Scan for the cell matching the given text and deliver its [x, y] coordinate at center. 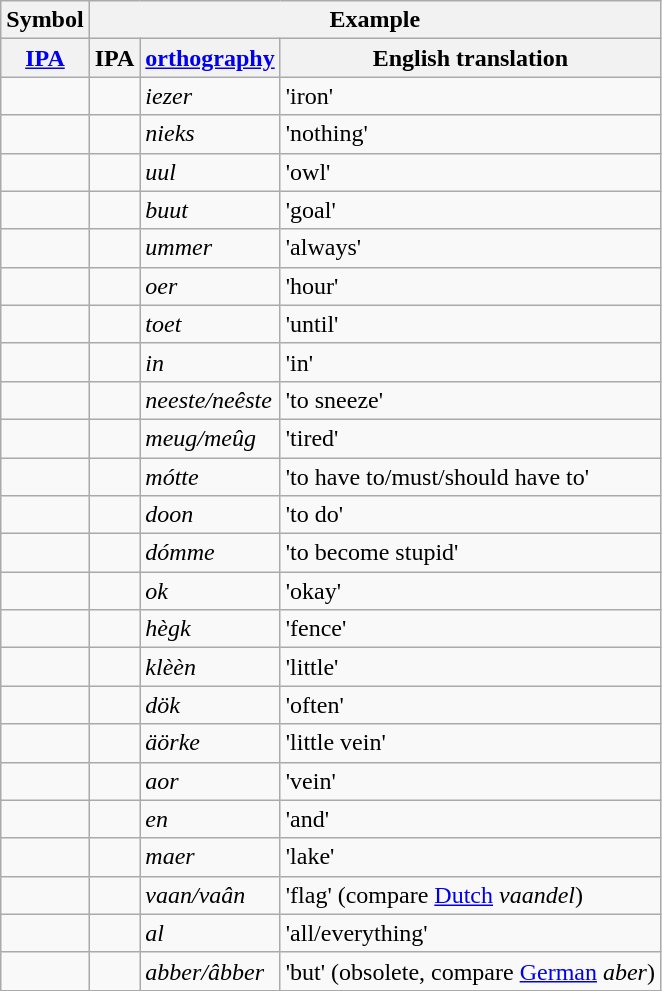
'to do' [470, 515]
äörke [210, 743]
'but' (obsolete, compare German aber) [470, 971]
ok [210, 591]
'fence' [470, 629]
klèèn [210, 667]
'lake' [470, 857]
'iron' [470, 96]
'flag' (compare Dutch vaandel) [470, 895]
'often' [470, 705]
en [210, 819]
'little vein' [470, 743]
'to sneeze' [470, 400]
'all/everything' [470, 933]
'little' [470, 667]
'to have to/must/should have to' [470, 477]
toet [210, 324]
vaan/vaân [210, 895]
'nothing' [470, 134]
doon [210, 515]
hègk [210, 629]
nieks [210, 134]
English translation [470, 58]
'owl' [470, 172]
'okay' [470, 591]
'vein' [470, 781]
orthography [210, 58]
'and' [470, 819]
oer [210, 286]
iezer [210, 96]
'goal' [470, 210]
'until' [470, 324]
Symbol [45, 20]
dómme [210, 553]
abber/âbber [210, 971]
neeste/neêste [210, 400]
'in' [470, 362]
'always' [470, 248]
dök [210, 705]
mótte [210, 477]
'hour' [470, 286]
aor [210, 781]
meug/meûg [210, 438]
'tired' [470, 438]
buut [210, 210]
uul [210, 172]
Example [374, 20]
al [210, 933]
'to become stupid' [470, 553]
in [210, 362]
maer [210, 857]
ummer [210, 248]
